For the text-containing cell, return its midpoint in [X, Y] coordinate format. 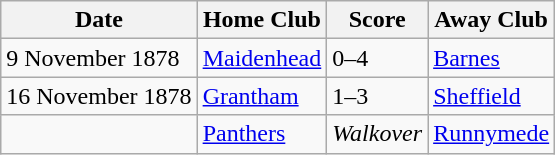
0–4 [378, 58]
Date [99, 20]
Grantham [262, 96]
Home Club [262, 20]
16 November 1878 [99, 96]
Away Club [492, 20]
1–3 [378, 96]
Walkover [378, 134]
9 November 1878 [99, 58]
Runnymede [492, 134]
Barnes [492, 58]
Maidenhead [262, 58]
Score [378, 20]
Sheffield [492, 96]
Panthers [262, 134]
